Determine the (x, y) coordinate at the center of the cell enclosing the given text.  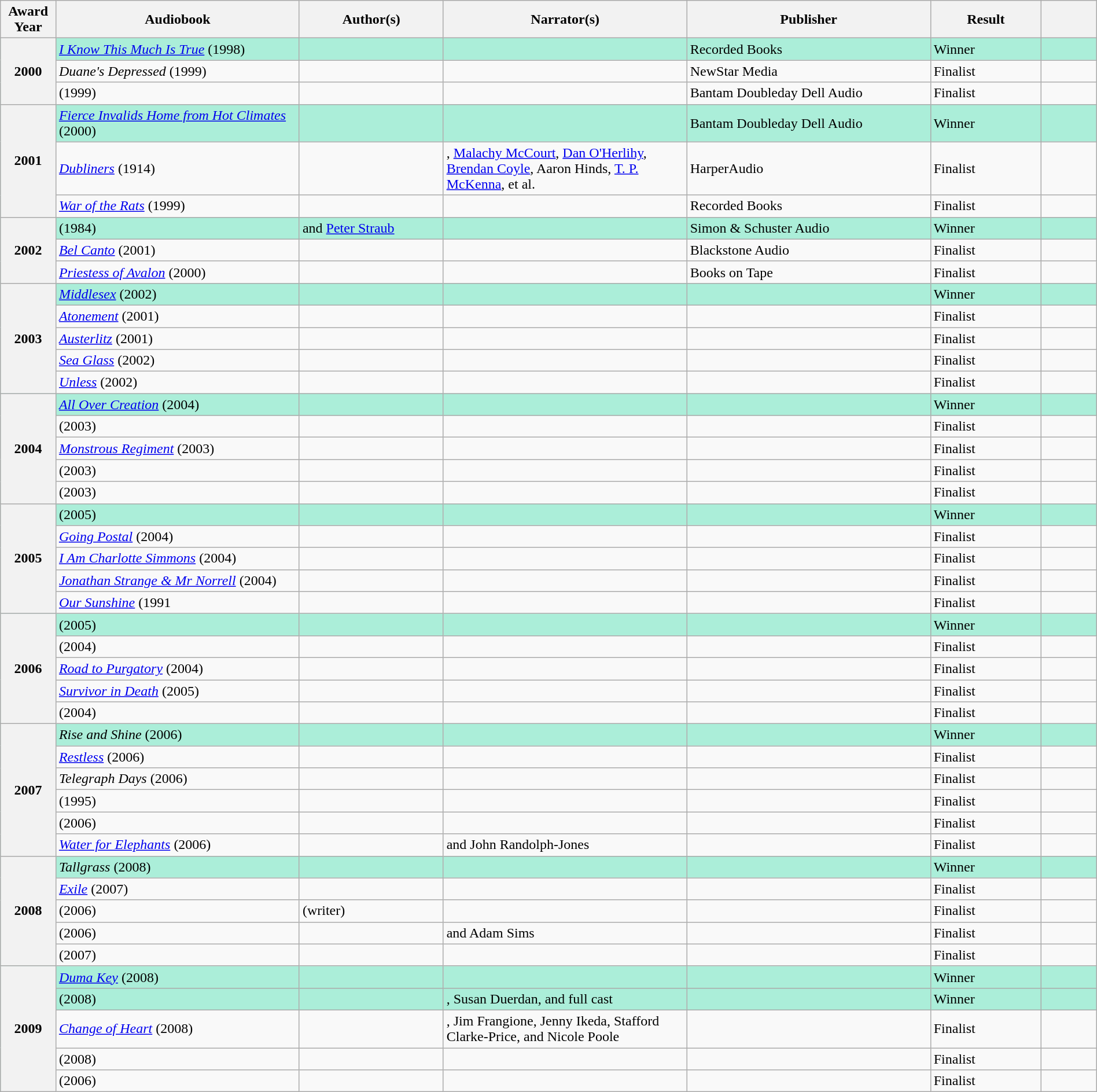
and Adam Sims (565, 933)
2002 (28, 250)
2004 (28, 448)
Duane's Depressed (1999) (177, 71)
Dubliners (1914) (177, 168)
NewStar Media (809, 71)
Restless (2006) (177, 757)
2000 (28, 71)
Audiobook (177, 20)
Change of Heart (2008) (177, 1029)
Telegraph Days (2006) (177, 779)
, Malachy McCourt, Dan O'Herlihy, Brendan Coyle, Aaron Hinds, T. P. McKenna, et al. (565, 168)
All Over Creation (2004) (177, 405)
Tallgrass (2008) (177, 867)
Rise and Shine (2006) (177, 735)
I Am Charlotte Simmons (2004) (177, 558)
, Jim Frangione, Jenny Ikeda, Stafford Clarke-Price, and Nicole Poole (565, 1029)
Monstrous Regiment (2003) (177, 448)
Fierce Invalids Home from Hot Climates (2000) (177, 123)
Duma Key (2008) (177, 977)
2001 (28, 161)
(1999) (177, 93)
Narrator(s) (565, 20)
Austerlitz (2001) (177, 339)
Author(s) (371, 20)
, Susan Duerdan, and full cast (565, 999)
2009 (28, 1029)
Sea Glass (2002) (177, 361)
(writer) (371, 911)
Middlesex (2002) (177, 294)
I Know This Much Is True (1998) (177, 49)
and John Randolph-Jones (565, 845)
(1995) (177, 801)
2003 (28, 338)
HarperAudio (809, 168)
Going Postal (2004) (177, 536)
Simon & Schuster Audio (809, 228)
Bel Canto (2001) (177, 250)
Water for Elephants (2006) (177, 845)
(2007) (177, 955)
Survivor in Death (2005) (177, 690)
(1984) (177, 228)
and Peter Straub (371, 228)
2005 (28, 558)
War of the Rats (1999) (177, 206)
Books on Tape (809, 272)
Priestess of Avalon (2000) (177, 272)
Blackstone Audio (809, 250)
2007 (28, 790)
Result (986, 20)
Our Sunshine (1991 (177, 602)
Publisher (809, 20)
Exile (2007) (177, 889)
Award Year (28, 20)
2006 (28, 668)
2008 (28, 911)
Atonement (2001) (177, 316)
Road to Purgatory (2004) (177, 668)
Jonathan Strange & Mr Norrell (2004) (177, 580)
Unless (2002) (177, 383)
